Search for the cell housing the specified text and yield its [x, y] center coordinate. 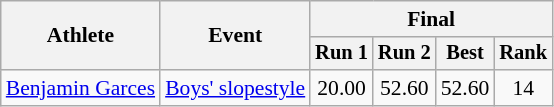
Run 2 [404, 54]
Benjamin Garces [80, 88]
Athlete [80, 36]
20.00 [342, 88]
Run 1 [342, 54]
14 [523, 88]
Rank [523, 54]
Event [235, 36]
Best [466, 54]
Boys' slopestyle [235, 88]
Final [431, 19]
